Pinpoint the cell where the given text exists, returning its [x, y] midpoint coordinate. 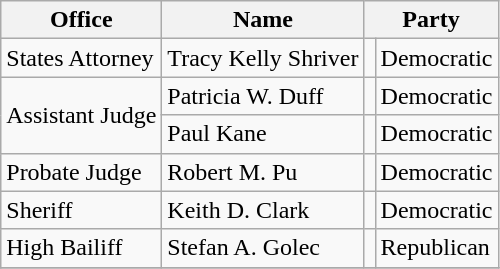
Republican [436, 248]
Probate Judge [82, 172]
Keith D. Clark [263, 210]
Patricia W. Duff [263, 96]
Party [431, 20]
Sheriff [82, 210]
Stefan A. Golec [263, 248]
Paul Kane [263, 134]
Assistant Judge [82, 115]
High Bailiff [82, 248]
Name [263, 20]
Robert M. Pu [263, 172]
Office [82, 20]
States Attorney [82, 58]
Tracy Kelly Shriver [263, 58]
